From the cell containing the given text, extract its center point as (x, y) coordinate. 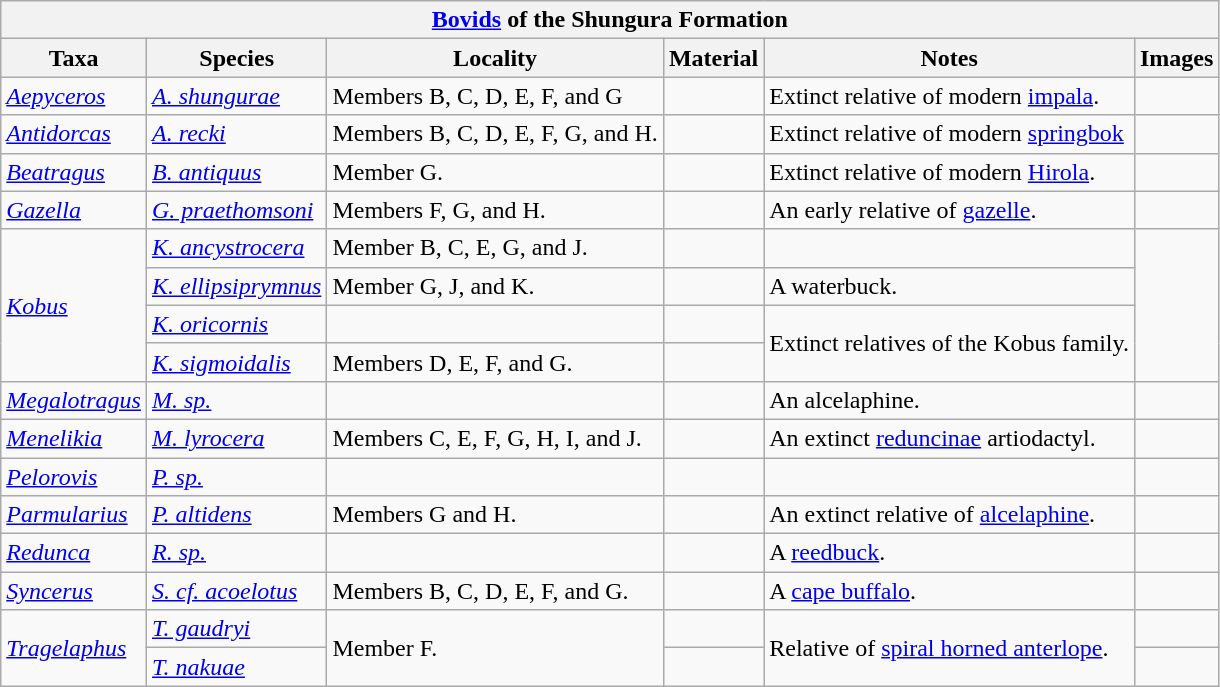
Pelorovis (74, 477)
K. ellipsiprymnus (236, 286)
Relative of spiral horned anterlope. (950, 648)
A waterbuck. (950, 286)
M. lyrocera (236, 438)
An extinct relative of alcelaphine. (950, 515)
Members D, E, F, and G. (495, 362)
Extinct relative of modern impala. (950, 96)
Images (1176, 58)
Beatragus (74, 172)
R. sp. (236, 553)
Member G, J, and K. (495, 286)
Parmularius (74, 515)
Species (236, 58)
An early relative of gazelle. (950, 210)
Taxa (74, 58)
Locality (495, 58)
P. sp. (236, 477)
Members B, C, D, E, F, and G (495, 96)
Member B, C, E, G, and J. (495, 248)
Bovids of the Shungura Formation (610, 20)
K. sigmoidalis (236, 362)
Megalotragus (74, 400)
Aepyceros (74, 96)
An alcelaphine. (950, 400)
Syncerus (74, 591)
A reedbuck. (950, 553)
Members C, E, F, G, H, I, and J. (495, 438)
Extinct relatives of the Kobus family. (950, 343)
Notes (950, 58)
Members B, C, D, E, F, G, and H. (495, 134)
T. gaudryi (236, 629)
Kobus (74, 305)
A cape buffalo. (950, 591)
P. altidens (236, 515)
S. cf. acoelotus (236, 591)
Redunca (74, 553)
Material (713, 58)
Members F, G, and H. (495, 210)
G. praethomsoni (236, 210)
K. oricornis (236, 324)
M. sp. (236, 400)
Member G. (495, 172)
A. recki (236, 134)
A. shungurae (236, 96)
Extinct relative of modern Hirola. (950, 172)
B. antiquus (236, 172)
Members G and H. (495, 515)
An extinct reduncinae artiodactyl. (950, 438)
Antidorcas (74, 134)
K. ancystrocera (236, 248)
Members B, C, D, E, F, and G. (495, 591)
T. nakuae (236, 667)
Menelikia (74, 438)
Extinct relative of modern springbok (950, 134)
Member F. (495, 648)
Gazella (74, 210)
Tragelaphus (74, 648)
